Identify which cell holds the provided text, then report its [X, Y] central coordinate. 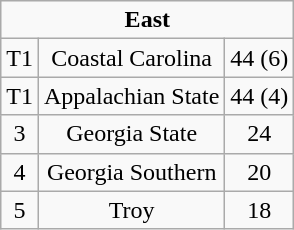
24 [260, 134]
4 [20, 172]
18 [260, 210]
Coastal Carolina [131, 58]
5 [20, 210]
44 (6) [260, 58]
20 [260, 172]
Troy [131, 210]
Appalachian State [131, 96]
East [148, 20]
3 [20, 134]
44 (4) [260, 96]
Georgia State [131, 134]
Georgia Southern [131, 172]
